Output the [x, y] coordinate of the center of the cell containing the given text.  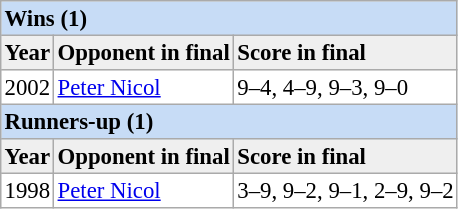
1998 [28, 190]
Wins (1) [230, 18]
Runners-up (1) [230, 121]
3–9, 9–2, 9–1, 2–9, 9–2 [346, 190]
9–4, 4–9, 9–3, 9–0 [346, 87]
2002 [28, 87]
